Output the [x, y] coordinate of the center of the cell containing the given text.  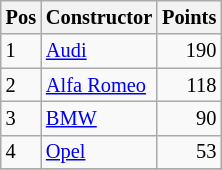
2 [21, 85]
BMW [99, 118]
Constructor [99, 17]
Opel [99, 152]
190 [189, 51]
Points [189, 17]
118 [189, 85]
3 [21, 118]
Pos [21, 17]
1 [21, 51]
90 [189, 118]
Audi [99, 51]
4 [21, 152]
Alfa Romeo [99, 85]
53 [189, 152]
